Pinpoint the cell where the given text exists, returning its [X, Y] midpoint coordinate. 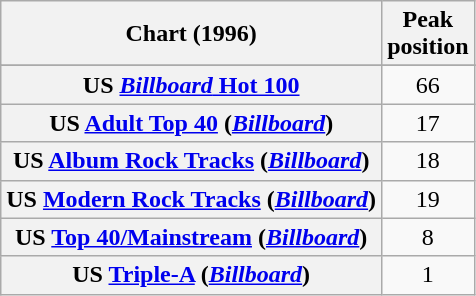
US Adult Top 40 (Billboard) [192, 123]
8 [428, 237]
US Billboard Hot 100 [192, 85]
US Top 40/Mainstream (Billboard) [192, 237]
US Triple-A (Billboard) [192, 275]
US Album Rock Tracks (Billboard) [192, 161]
Peakposition [428, 34]
19 [428, 199]
66 [428, 85]
18 [428, 161]
17 [428, 123]
1 [428, 275]
Chart (1996) [192, 34]
US Modern Rock Tracks (Billboard) [192, 199]
